Capture the cell that displays the provided text and extract its [x, y] central coordinate. 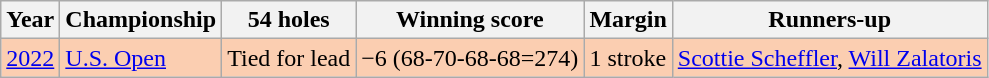
Scottie Scheffler, Will Zalatoris [830, 58]
U.S. Open [141, 58]
−6 (68-70-68-68=274) [470, 58]
2022 [30, 58]
Championship [141, 20]
Tied for lead [289, 58]
Winning score [470, 20]
54 holes [289, 20]
Margin [628, 20]
Runners-up [830, 20]
1 stroke [628, 58]
Year [30, 20]
